From the cell containing the given text, extract its center point as [x, y] coordinate. 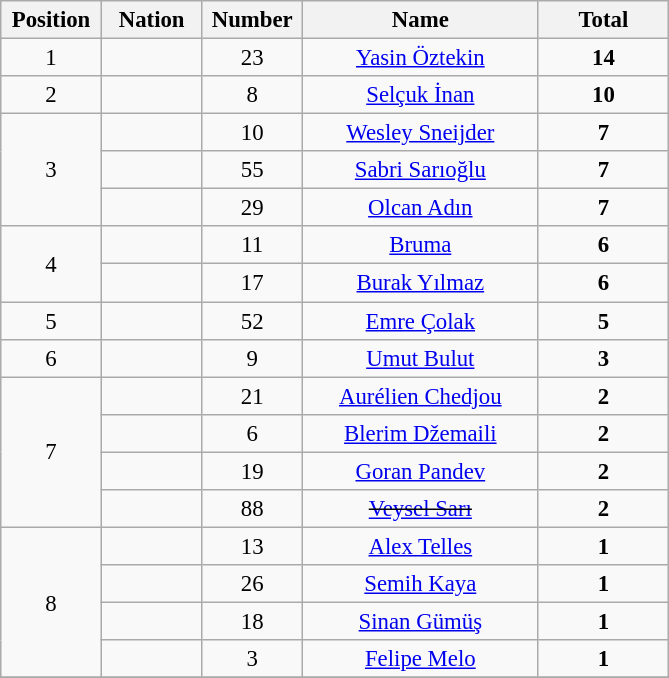
9 [252, 358]
Goran Pandev [421, 471]
Name [421, 20]
29 [252, 208]
Selçuk İnan [421, 95]
Emre Çolak [421, 321]
Sabri Sarıoğlu [421, 170]
Bruma [421, 245]
Olcan Adın [421, 208]
Sinan Gümüş [421, 621]
18 [252, 621]
17 [252, 283]
Veysel Sarı [421, 509]
Nation [152, 20]
Alex Telles [421, 546]
52 [252, 321]
23 [252, 58]
88 [252, 509]
Felipe Melo [421, 659]
19 [252, 471]
Yasin Öztekin [421, 58]
Burak Yılmaz [421, 283]
21 [252, 396]
26 [252, 584]
4 [52, 264]
55 [252, 170]
Total [604, 20]
Wesley Sneijder [421, 133]
Umut Bulut [421, 358]
13 [252, 546]
Blerim Džemaili [421, 433]
11 [252, 245]
Aurélien Chedjou [421, 396]
Number [252, 20]
Position [52, 20]
14 [604, 58]
Semih Kaya [421, 584]
